Return the (X, Y) coordinate for the center point of the cell that contains the specified text.  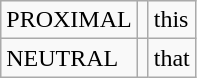
that (172, 58)
NEUTRAL (69, 58)
PROXIMAL (69, 20)
this (172, 20)
